Scan for the cell matching the given text and deliver its [x, y] coordinate at center. 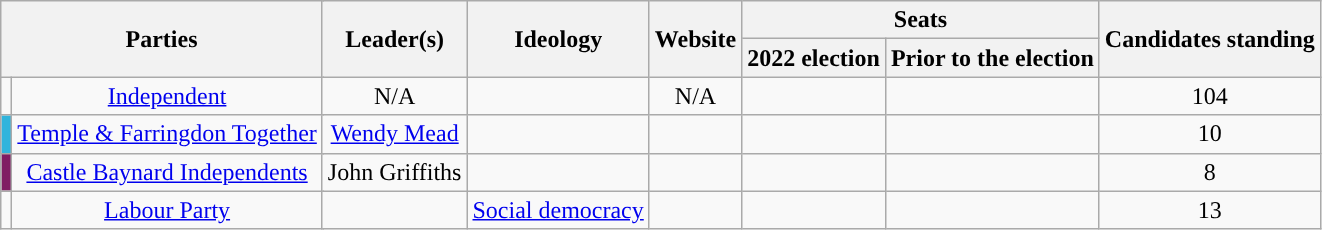
Seats [921, 20]
John Griffiths [394, 172]
Ideology [558, 39]
Castle Baynard Independents [168, 172]
Social democracy [558, 210]
Labour Party [168, 210]
104 [1210, 96]
Independent [168, 96]
Parties [162, 39]
10 [1210, 134]
Leader(s) [394, 39]
Temple & Farringdon Together [168, 134]
Wendy Mead [394, 134]
8 [1210, 172]
Candidates standing [1210, 39]
13 [1210, 210]
2022 election [814, 58]
Prior to the election [992, 58]
Website [695, 39]
